Detect which cell encompasses the target text, then output its (X, Y) center coordinate. 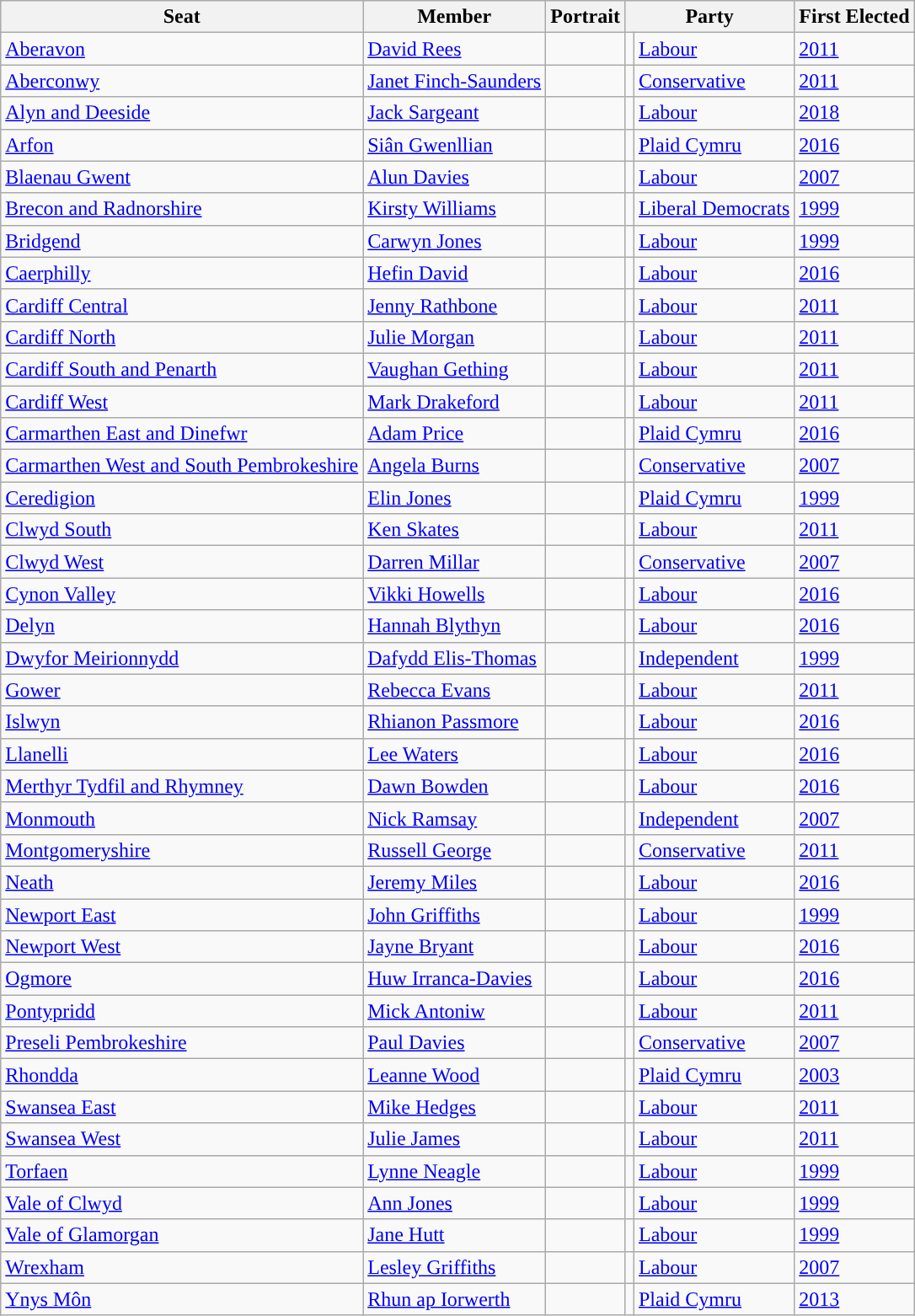
Vale of Clwyd (182, 1203)
Elin Jones (455, 498)
Llanelli (182, 754)
Huw Irranca-Davies (455, 979)
Caerphilly (182, 273)
Alyn and Deeside (182, 113)
Arfon (182, 145)
Clwyd South (182, 530)
Aberconwy (182, 81)
Rebecca Evans (455, 690)
First Elected (854, 17)
Clwyd West (182, 562)
Cardiff South and Penarth (182, 369)
Newport West (182, 947)
Rhun ap Iorwerth (455, 1299)
John Griffiths (455, 914)
2013 (854, 1299)
Jack Sargeant (455, 113)
Vale of Glamorgan (182, 1235)
Jeremy Miles (455, 882)
Preseli Pembrokeshire (182, 1043)
Leanne Wood (455, 1075)
Swansea West (182, 1139)
Nick Ramsay (455, 818)
Seat (182, 17)
Mike Hedges (455, 1107)
Dawn Bowden (455, 786)
Cardiff Central (182, 305)
Ann Jones (455, 1203)
Jayne Bryant (455, 947)
Blaenau Gwent (182, 177)
Newport East (182, 914)
Russell George (455, 850)
Portrait (586, 17)
Angela Burns (455, 466)
Carwyn Jones (455, 241)
Julie Morgan (455, 337)
Mick Antoniw (455, 1011)
Cardiff West (182, 402)
Alun Davies (455, 177)
Islwyn (182, 722)
Lee Waters (455, 754)
David Rees (455, 49)
Wrexham (182, 1267)
Cynon Valley (182, 594)
2018 (854, 113)
Neath (182, 882)
Carmarthen West and South Pembrokeshire (182, 466)
Vaughan Gething (455, 369)
Delyn (182, 626)
Liberal Democrats (714, 209)
Ogmore (182, 979)
Member (455, 17)
Merthyr Tydfil and Rhymney (182, 786)
Lynne Neagle (455, 1171)
Mark Drakeford (455, 402)
Pontypridd (182, 1011)
Kirsty Williams (455, 209)
Siân Gwenllian (455, 145)
Brecon and Radnorshire (182, 209)
Rhianon Passmore (455, 722)
Dwyfor Meirionnydd (182, 658)
Lesley Griffiths (455, 1267)
Swansea East (182, 1107)
Hannah Blythyn (455, 626)
Aberavon (182, 49)
Julie James (455, 1139)
Ken Skates (455, 530)
Bridgend (182, 241)
Carmarthen East and Dinefwr (182, 434)
Ynys Môn (182, 1299)
Montgomeryshire (182, 850)
Hefin David (455, 273)
Party (709, 17)
Torfaen (182, 1171)
Rhondda (182, 1075)
Janet Finch-Saunders (455, 81)
Darren Millar (455, 562)
Adam Price (455, 434)
Cardiff North (182, 337)
Paul Davies (455, 1043)
Jenny Rathbone (455, 305)
2003 (854, 1075)
Dafydd Elis-Thomas (455, 658)
Ceredigion (182, 498)
Monmouth (182, 818)
Gower (182, 690)
Jane Hutt (455, 1235)
Vikki Howells (455, 594)
